Return [X, Y] of the center of cell containing provided text 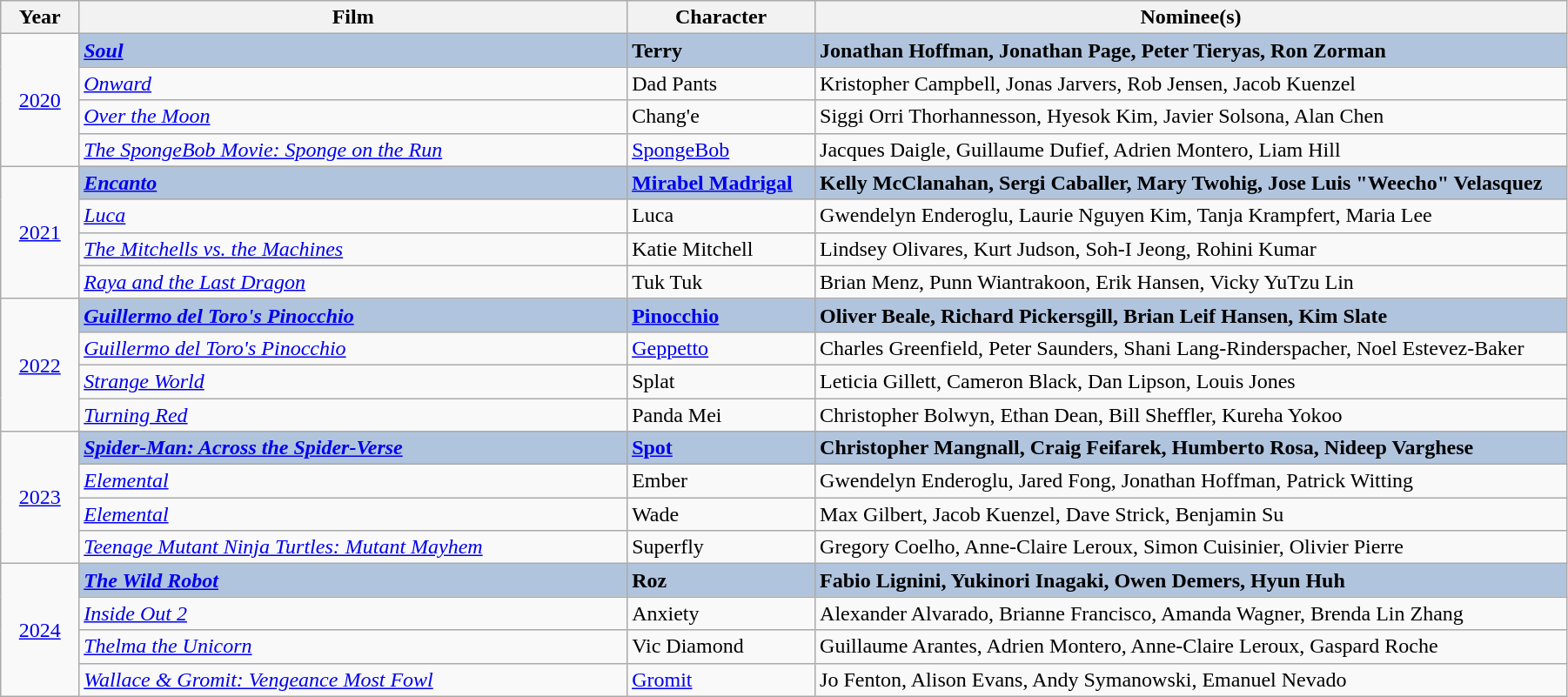
Vic Diamond [721, 647]
Dad Pants [721, 84]
Geppetto [721, 348]
The SpongeBob Movie: Sponge on the Run [353, 150]
Chang'e [721, 117]
2020 [40, 100]
Soul [353, 50]
Raya and the Last Dragon [353, 282]
Wade [721, 514]
Terry [721, 50]
Siggi Orri Thorhannesson, Hyesok Kim, Javier Solsona, Alan Chen [1191, 117]
Character [721, 17]
Strange World [353, 381]
Gwendelyn Enderoglu, Jared Fong, Jonathan Hoffman, Patrick Witting [1191, 481]
Inside Out 2 [353, 613]
Teenage Mutant Ninja Turtles: Mutant Mayhem [353, 547]
Oliver Beale, Richard Pickersgill, Brian Leif Hansen, Kim Slate [1191, 315]
2023 [40, 498]
Thelma the Unicorn [353, 647]
Jacques Daigle, Guillaume Dufief, Adrien Montero, Liam Hill [1191, 150]
Nominee(s) [1191, 17]
Christopher Mangnall, Craig Feifarek, Humberto Rosa, Nideep Varghese [1191, 448]
Alexander Alvarado, Brianne Francisco, Amanda Wagner, Brenda Lin Zhang [1191, 613]
Leticia Gillett, Cameron Black, Dan Lipson, Louis Jones [1191, 381]
Lindsey Olivares, Kurt Judson, Soh-I Jeong, Rohini Kumar [1191, 249]
Kelly McClanahan, Sergi Caballer, Mary Twohig, Jose Luis "Weecho" Velasquez [1191, 183]
Panda Mei [721, 415]
Splat [721, 381]
Anxiety [721, 613]
Max Gilbert, Jacob Kuenzel, Dave Strick, Benjamin Su [1191, 514]
Roz [721, 580]
Ember [721, 481]
Over the Moon [353, 117]
Brian Menz, Punn Wiantrakoon, Erik Hansen, Vicky YuTzu Lin [1191, 282]
Encanto [353, 183]
2022 [40, 365]
Spider-Man: Across the Spider-Verse [353, 448]
Fabio Lignini, Yukinori Inagaki, Owen Demers, Hyun Huh [1191, 580]
Spot [721, 448]
SpongeBob [721, 150]
The Wild Robot [353, 580]
Gromit [721, 680]
2024 [40, 630]
Film [353, 17]
Onward [353, 84]
Tuk Tuk [721, 282]
Gregory Coelho, Anne-Claire Leroux, Simon Cuisinier, Olivier Pierre [1191, 547]
Wallace & Gromit: Vengeance Most Fowl [353, 680]
Kristopher Campbell, Jonas Jarvers, Rob Jensen, Jacob Kuenzel [1191, 84]
Mirabel Madrigal [721, 183]
Christopher Bolwyn, Ethan Dean, Bill Sheffler, Kureha Yokoo [1191, 415]
2021 [40, 232]
Turning Red [353, 415]
Jonathan Hoffman, Jonathan Page, Peter Tieryas, Ron Zorman [1191, 50]
Katie Mitchell [721, 249]
Guillaume Arantes, Adrien Montero, Anne-Claire Leroux, Gaspard Roche [1191, 647]
Pinocchio [721, 315]
Gwendelyn Enderoglu, Laurie Nguyen Kim, Tanja Krampfert, Maria Lee [1191, 216]
Jo Fenton, Alison Evans, Andy Symanowski, Emanuel Nevado [1191, 680]
Year [40, 17]
The Mitchells vs. the Machines [353, 249]
Charles Greenfield, Peter Saunders, Shani Lang-Rinderspacher, Noel Estevez-Baker [1191, 348]
Superfly [721, 547]
